Identify which cell holds the provided text, then report its [X, Y] central coordinate. 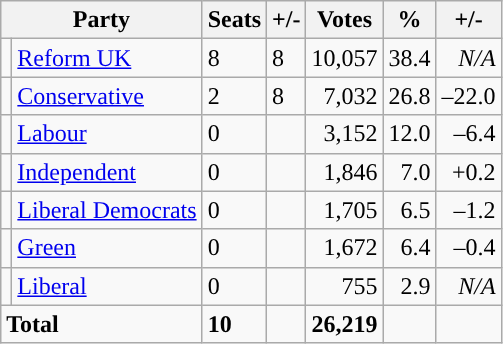
Independent [107, 172]
–6.4 [468, 134]
Total [102, 324]
10,057 [344, 58]
1,705 [344, 210]
7,032 [344, 96]
2 [234, 96]
6.4 [410, 248]
Liberal Democrats [107, 210]
–1.2 [468, 210]
1,846 [344, 172]
2.9 [410, 286]
1,672 [344, 248]
26,219 [344, 324]
10 [234, 324]
% [410, 20]
Votes [344, 20]
+0.2 [468, 172]
Labour [107, 134]
38.4 [410, 58]
Seats [234, 20]
Green [107, 248]
–22.0 [468, 96]
–0.4 [468, 248]
6.5 [410, 210]
Party [102, 20]
Conservative [107, 96]
Reform UK [107, 58]
12.0 [410, 134]
Liberal [107, 286]
26.8 [410, 96]
7.0 [410, 172]
3,152 [344, 134]
755 [344, 286]
